Provide the [X, Y] coordinate of the cell's center where the given text is located.  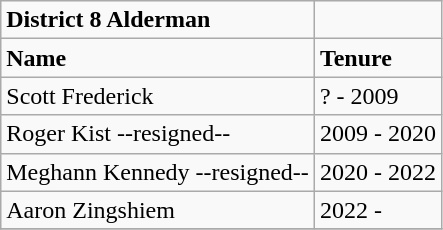
District 8 Alderman [158, 20]
? - 2009 [378, 96]
Aaron Zingshiem [158, 210]
2022 - [378, 210]
Roger Kist --resigned-- [158, 134]
Scott Frederick [158, 96]
2009 - 2020 [378, 134]
Meghann Kennedy --resigned-- [158, 172]
Tenure [378, 58]
Name [158, 58]
2020 - 2022 [378, 172]
